Pinpoint the cell where the given text exists, returning its [x, y] midpoint coordinate. 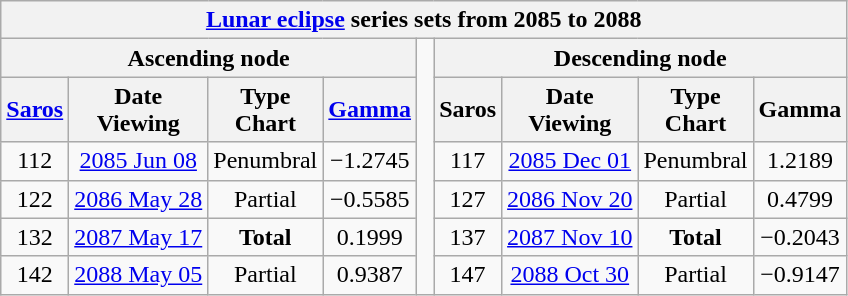
−0.5585 [370, 199]
Descending node [640, 58]
2087 May 17 [138, 237]
142 [35, 275]
2085 Dec 01 [570, 161]
−0.9147 [800, 275]
1.2189 [800, 161]
−0.2043 [800, 237]
132 [35, 237]
2088 Oct 30 [570, 275]
127 [468, 199]
147 [468, 275]
2086 Nov 20 [570, 199]
Ascending node [209, 58]
0.4799 [800, 199]
0.9387 [370, 275]
122 [35, 199]
137 [468, 237]
2087 Nov 10 [570, 237]
2086 May 28 [138, 199]
−1.2745 [370, 161]
2085 Jun 08 [138, 161]
0.1999 [370, 237]
Lunar eclipse series sets from 2085 to 2088 [424, 20]
117 [468, 161]
112 [35, 161]
2088 May 05 [138, 275]
